Identify which cell holds the provided text, then report its [x, y] central coordinate. 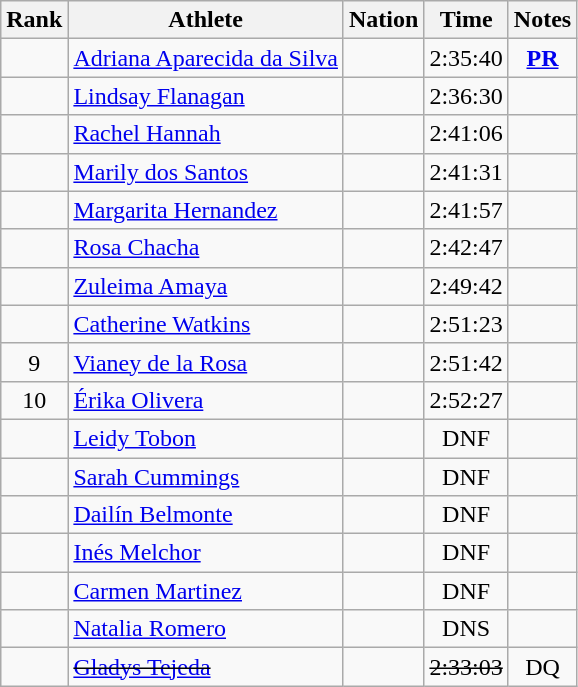
Notes [542, 20]
Carmen Martinez [206, 591]
10 [34, 400]
Margarita Hernandez [206, 210]
Érika Olivera [206, 400]
2:41:31 [466, 172]
2:36:30 [466, 96]
Leidy Tobon [206, 438]
Adriana Aparecida da Silva [206, 58]
2:35:40 [466, 58]
9 [34, 362]
2:51:23 [466, 324]
Vianey de la Rosa [206, 362]
Catherine Watkins [206, 324]
2:42:47 [466, 248]
2:49:42 [466, 286]
Lindsay Flanagan [206, 96]
Gladys Tejeda [206, 667]
Nation [383, 20]
Zuleima Amaya [206, 286]
Inés Melchor [206, 553]
Rank [34, 20]
Marily dos Santos [206, 172]
2:41:06 [466, 134]
Natalia Romero [206, 629]
Rosa Chacha [206, 248]
Sarah Cummings [206, 477]
2:41:57 [466, 210]
DNS [466, 629]
PR [542, 58]
Rachel Hannah [206, 134]
2:51:42 [466, 362]
2:52:27 [466, 400]
Time [466, 20]
Dailín Belmonte [206, 515]
2:33:03 [466, 667]
Athlete [206, 20]
DQ [542, 667]
